Determine the (x, y) coordinate at the center of the cell enclosing the given text.  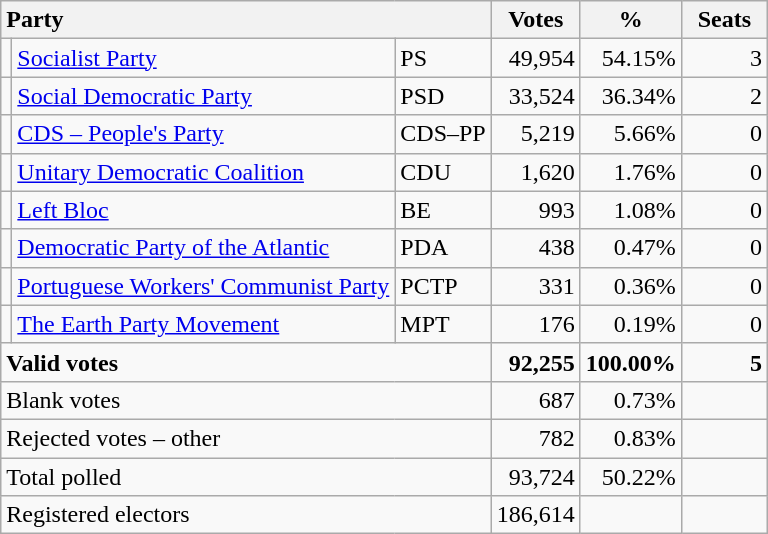
782 (536, 438)
Registered electors (246, 515)
0.73% (630, 400)
CDS – People's Party (204, 134)
Party (246, 20)
1.08% (630, 210)
The Earth Party Movement (204, 324)
Rejected votes – other (246, 438)
176 (536, 324)
1,620 (536, 172)
CDS–PP (443, 134)
Total polled (246, 477)
3 (724, 58)
687 (536, 400)
Unitary Democratic Coalition (204, 172)
1.76% (630, 172)
331 (536, 286)
0.36% (630, 286)
0.47% (630, 248)
0.19% (630, 324)
993 (536, 210)
BE (443, 210)
186,614 (536, 515)
PS (443, 58)
PSD (443, 96)
PDA (443, 248)
PCTP (443, 286)
438 (536, 248)
Seats (724, 20)
Left Bloc (204, 210)
5,219 (536, 134)
Votes (536, 20)
100.00% (630, 362)
93,724 (536, 477)
Social Democratic Party (204, 96)
% (630, 20)
2 (724, 96)
Portuguese Workers' Communist Party (204, 286)
50.22% (630, 477)
33,524 (536, 96)
Blank votes (246, 400)
0.83% (630, 438)
MPT (443, 324)
CDU (443, 172)
5.66% (630, 134)
Democratic Party of the Atlantic (204, 248)
92,255 (536, 362)
49,954 (536, 58)
54.15% (630, 58)
36.34% (630, 96)
Valid votes (246, 362)
Socialist Party (204, 58)
5 (724, 362)
